Output the [X, Y] coordinate of the center of the cell containing the given text.  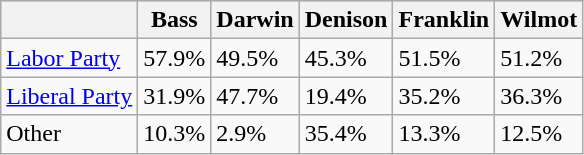
47.7% [255, 96]
57.9% [174, 58]
13.3% [444, 134]
Denison [346, 20]
Other [70, 134]
10.3% [174, 134]
2.9% [255, 134]
35.2% [444, 96]
35.4% [346, 134]
Wilmot [539, 20]
51.5% [444, 58]
Bass [174, 20]
Franklin [444, 20]
Labor Party [70, 58]
36.3% [539, 96]
45.3% [346, 58]
51.2% [539, 58]
Darwin [255, 20]
19.4% [346, 96]
12.5% [539, 134]
49.5% [255, 58]
31.9% [174, 96]
Liberal Party [70, 96]
